For the text-containing cell, return its midpoint in (x, y) coordinate format. 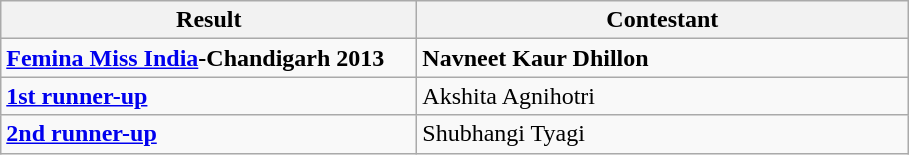
1st runner-up (209, 96)
Result (209, 20)
Femina Miss India-Chandigarh 2013 (209, 58)
Shubhangi Tyagi (662, 134)
Akshita Agnihotri (662, 96)
2nd runner-up (209, 134)
Navneet Kaur Dhillon (662, 58)
Contestant (662, 20)
